Extract the [x, y] coordinate from the center of the cell holding the provided text.  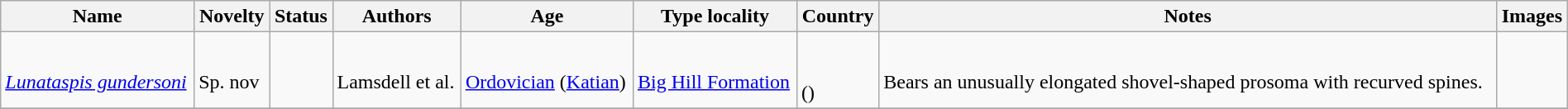
Status [301, 17]
Lamsdell et al. [397, 70]
Sp. nov [232, 70]
Authors [397, 17]
() [839, 70]
Novelty [232, 17]
Country [839, 17]
Images [1532, 17]
Age [547, 17]
Notes [1188, 17]
Name [98, 17]
Big Hill Formation [715, 70]
Ordovician (Katian) [547, 70]
Lunataspis gundersoni [98, 70]
Type locality [715, 17]
Bears an unusually elongated shovel-shaped prosoma with recurved spines. [1188, 70]
